Return the (X, Y) coordinate for the center point of the cell that contains the specified text.  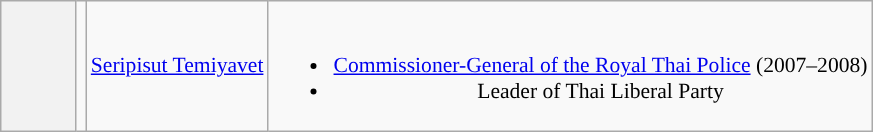
Seripisut Temiyavet (178, 66)
Commissioner-General of the Royal Thai Police (2007–2008)Leader of Thai Liberal Party (570, 66)
